From the cell containing the given text, extract its center point as (x, y) coordinate. 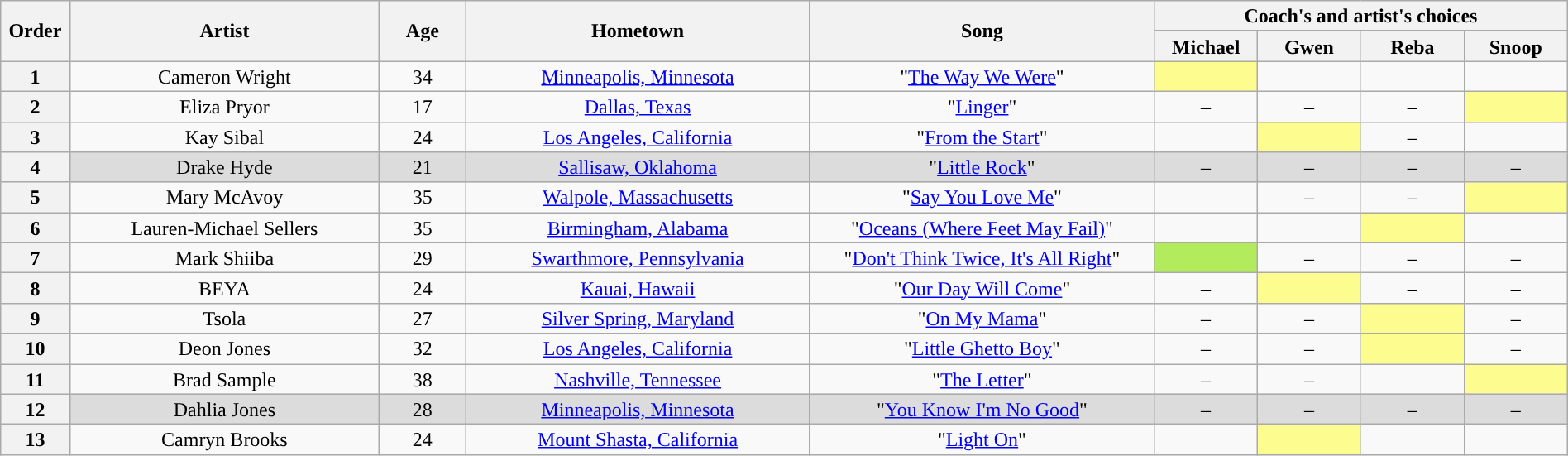
"You Know I'm No Good" (982, 409)
Nashville, Tennessee (638, 379)
Lauren-Michael Sellers (225, 228)
Swarthmore, Pennsylvania (638, 258)
"Little Ghetto Boy" (982, 349)
Cameron Wright (225, 76)
34 (423, 76)
Sallisaw, Oklahoma (638, 167)
Silver Spring, Maryland (638, 318)
10 (35, 349)
Walpole, Massachusetts (638, 197)
9 (35, 318)
Mary McAvoy (225, 197)
13 (35, 440)
11 (35, 379)
Drake Hyde (225, 167)
"From the Start" (982, 137)
"Linger" (982, 106)
Mount Shasta, California (638, 440)
Kauai, Hawaii (638, 288)
Birmingham, Alabama (638, 228)
17 (423, 106)
Artist (225, 31)
32 (423, 349)
1 (35, 76)
Eliza Pryor (225, 106)
12 (35, 409)
"The Letter" (982, 379)
38 (423, 379)
Reba (1413, 46)
Tsola (225, 318)
8 (35, 288)
"The Way We Were" (982, 76)
"Light On" (982, 440)
Kay Sibal (225, 137)
Michael (1206, 46)
28 (423, 409)
Dahlia Jones (225, 409)
4 (35, 167)
"Say You Love Me" (982, 197)
Hometown (638, 31)
Coach's and artist's choices (1361, 17)
Song (982, 31)
"Oceans (Where Feet May Fail)" (982, 228)
Mark Shiiba (225, 258)
6 (35, 228)
27 (423, 318)
Age (423, 31)
2 (35, 106)
"Our Day Will Come" (982, 288)
"Don't Think Twice, It's All Right" (982, 258)
Brad Sample (225, 379)
Camryn Brooks (225, 440)
Gwen (1310, 46)
Snoop (1515, 46)
"On My Mama" (982, 318)
29 (423, 258)
3 (35, 137)
BEYA (225, 288)
21 (423, 167)
Deon Jones (225, 349)
"Little Rock" (982, 167)
5 (35, 197)
Dallas, Texas (638, 106)
Order (35, 31)
7 (35, 258)
